Extract the [x, y] coordinate from the center of the cell holding the provided text.  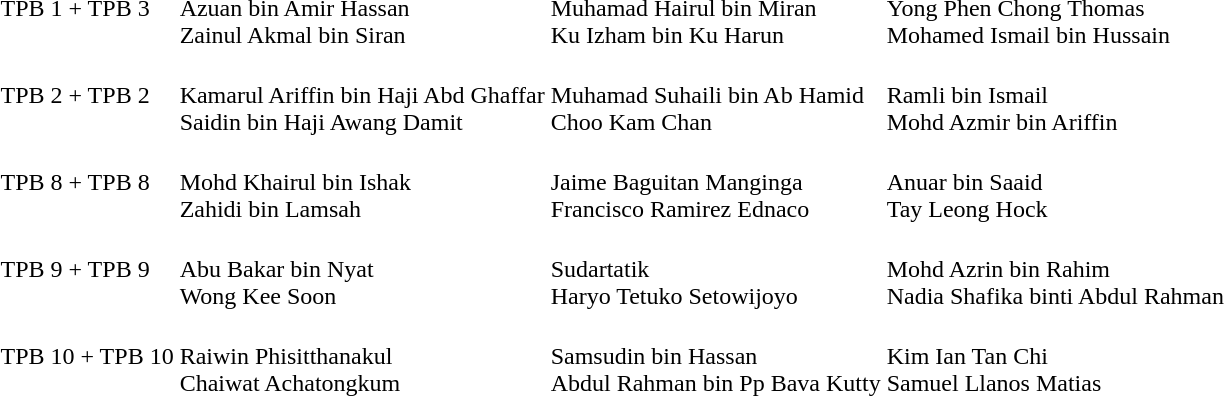
Abu Bakar bin NyatWong Kee Soon [362, 269]
Kamarul Ariffin bin Haji Abd GhaffarSaidin bin Haji Awang Damit [362, 95]
SudartatikHaryo Tetuko Setowijoyo [716, 269]
Mohd Khairul bin IshakZahidi bin Lamsah [362, 182]
Muhamad Suhaili bin Ab HamidChoo Kam Chan [716, 95]
Jaime Baguitan MangingaFrancisco Ramirez Ednaco [716, 182]
